Locate the cell with the specified text and output its (X, Y) center coordinate. 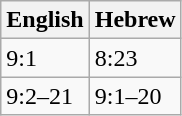
9:2–21 (45, 96)
English (45, 20)
9:1–20 (135, 96)
Hebrew (135, 20)
9:1 (45, 58)
8:23 (135, 58)
